Extract the [X, Y] coordinate from the center of the cell holding the provided text.  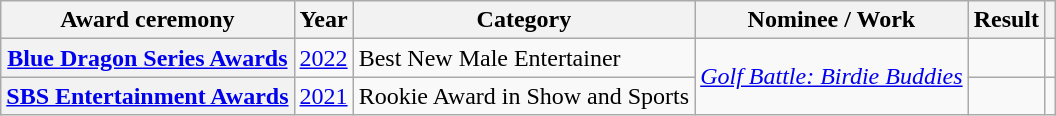
Blue Dragon Series Awards [148, 58]
Year [324, 20]
Award ceremony [148, 20]
Rookie Award in Show and Sports [524, 96]
Nominee / Work [832, 20]
2021 [324, 96]
2022 [324, 58]
Category [524, 20]
Golf Battle: Birdie Buddies [832, 77]
Best New Male Entertainer [524, 58]
Result [1006, 20]
SBS Entertainment Awards [148, 96]
